Locate the cell with the specified text and output its [X, Y] center coordinate. 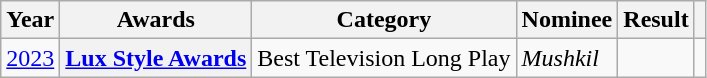
Best Television Long Play [384, 58]
Year [30, 20]
Result [656, 20]
Nominee [567, 20]
Category [384, 20]
2023 [30, 58]
Awards [156, 20]
Lux Style Awards [156, 58]
Mushkil [567, 58]
